Identify which cell holds the provided text, then report its (X, Y) central coordinate. 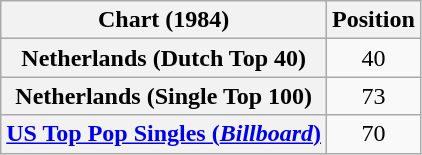
Netherlands (Dutch Top 40) (164, 58)
70 (374, 134)
40 (374, 58)
Chart (1984) (164, 20)
73 (374, 96)
US Top Pop Singles (Billboard) (164, 134)
Position (374, 20)
Netherlands (Single Top 100) (164, 96)
